Provide the (X, Y) coordinate of the cell's center where the given text is located.  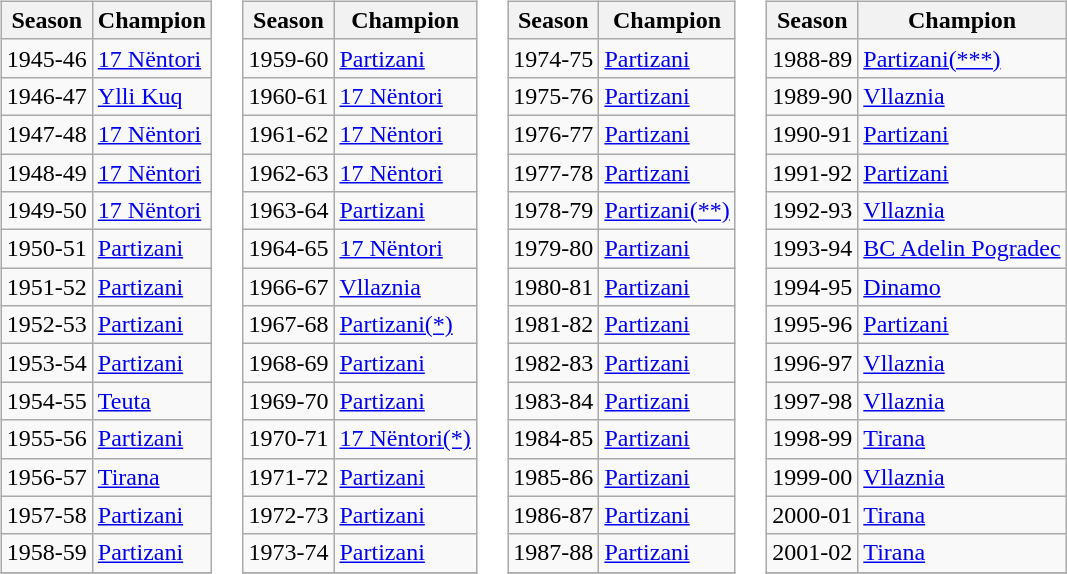
1958-59 (46, 553)
1986-87 (554, 515)
1987-88 (554, 553)
1959-60 (288, 58)
1978-79 (554, 211)
1977-78 (554, 173)
1947-48 (46, 134)
1998-99 (812, 439)
1996-97 (812, 363)
1949-50 (46, 211)
1945-46 (46, 58)
1972-73 (288, 515)
1985-86 (554, 477)
Teuta (152, 401)
1974-75 (554, 58)
1991-92 (812, 173)
1951-52 (46, 287)
1994-95 (812, 287)
BC Adelin Pogradec (962, 249)
1952-53 (46, 325)
2001-02 (812, 553)
1962-63 (288, 173)
1982-83 (554, 363)
1973-74 (288, 553)
1984-85 (554, 439)
1948-49 (46, 173)
1993-94 (812, 249)
1970-71 (288, 439)
1997-98 (812, 401)
1963-64 (288, 211)
1968-69 (288, 363)
1957-58 (46, 515)
Partizani(**) (667, 211)
Partizani(***) (962, 58)
1976-77 (554, 134)
1992-93 (812, 211)
2000-01 (812, 515)
1961-62 (288, 134)
1990-91 (812, 134)
17 Nëntori(*) (405, 439)
1956-57 (46, 477)
1969-70 (288, 401)
1983-84 (554, 401)
1971-72 (288, 477)
1988-89 (812, 58)
Dinamo (962, 287)
1975-76 (554, 96)
1981-82 (554, 325)
1955-56 (46, 439)
1967-68 (288, 325)
1960-61 (288, 96)
1980-81 (554, 287)
1979-80 (554, 249)
1989-90 (812, 96)
1954-55 (46, 401)
1950-51 (46, 249)
1966-67 (288, 287)
1999-00 (812, 477)
1946-47 (46, 96)
Partizani(*) (405, 325)
1953-54 (46, 363)
1964-65 (288, 249)
Ylli Kuq (152, 96)
1995-96 (812, 325)
